Pinpoint the cell where the given text exists, returning its (x, y) midpoint coordinate. 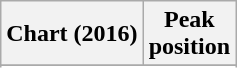
Chart (2016) (72, 34)
Peak position (189, 34)
